Output the (X, Y) coordinate of the center of the cell containing the given text.  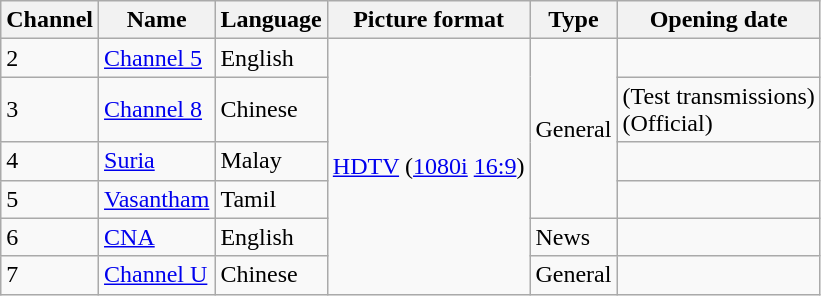
Name (157, 20)
Language (271, 20)
HDTV (1080i 16:9) (428, 166)
7 (50, 275)
Malay (271, 161)
Channel 5 (157, 58)
2 (50, 58)
News (574, 237)
4 (50, 161)
Picture format (428, 20)
Tamil (271, 199)
Type (574, 20)
Opening date (718, 20)
Channel 8 (157, 110)
5 (50, 199)
Channel (50, 20)
Vasantham (157, 199)
CNA (157, 237)
6 (50, 237)
3 (50, 110)
Suria (157, 161)
Channel U (157, 275)
(Test transmissions) (Official) (718, 110)
